Locate the cell with the specified text and output its [x, y] center coordinate. 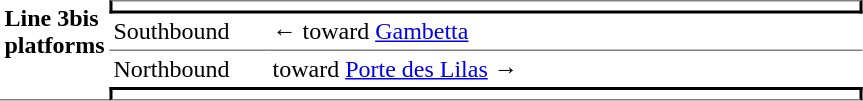
toward Porte des Lilas → [565, 69]
Line 3bis platforms [54, 50]
← toward Gambetta [565, 33]
Southbound [188, 33]
Northbound [188, 69]
